Return (X, Y) of the center of cell containing provided text 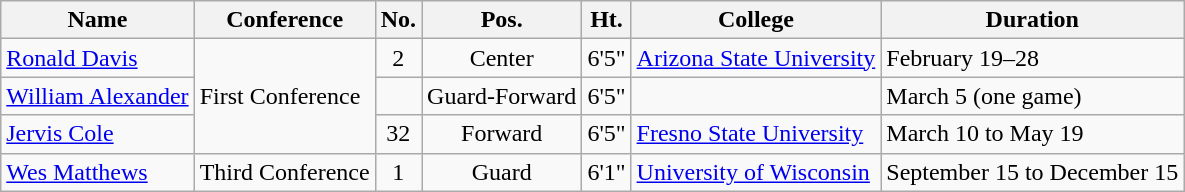
Duration (1032, 20)
College (756, 20)
Fresno State University (756, 134)
Arizona State University (756, 58)
Forward (502, 134)
Name (98, 20)
University of Wisconsin (756, 172)
Third Conference (284, 172)
No. (398, 20)
Jervis Cole (98, 134)
Ht. (606, 20)
32 (398, 134)
Wes Matthews (98, 172)
William Alexander (98, 96)
2 (398, 58)
February 19–28 (1032, 58)
First Conference (284, 96)
Ronald Davis (98, 58)
Pos. (502, 20)
Guard (502, 172)
Guard-Forward (502, 96)
March 10 to May 19 (1032, 134)
Center (502, 58)
1 (398, 172)
September 15 to December 15 (1032, 172)
March 5 (one game) (1032, 96)
Conference (284, 20)
6'1" (606, 172)
